Find where the given text appears and provide that cell's center as [x, y] coordinate. 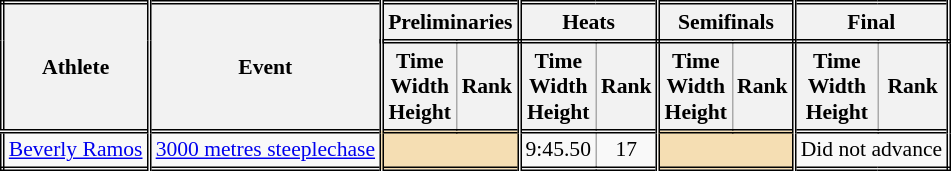
17 [627, 150]
Beverly Ramos [76, 150]
9:45.50 [558, 150]
Event [265, 67]
Final [872, 22]
3000 metres steeplechase [265, 150]
Did not advance [872, 150]
Preliminaries [450, 22]
Heats [588, 22]
Athlete [76, 67]
Semifinals [726, 22]
